Detect which cell encompasses the target text, then output its (X, Y) center coordinate. 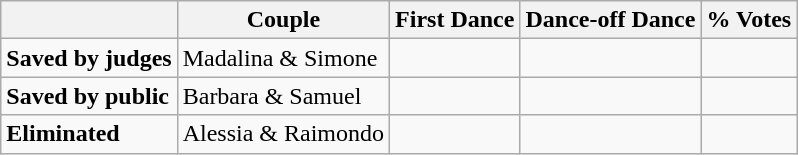
Saved by judges (89, 58)
Saved by public (89, 96)
Couple (283, 20)
Eliminated (89, 134)
Barbara & Samuel (283, 96)
Madalina & Simone (283, 58)
First Dance (455, 20)
% Votes (749, 20)
Alessia & Raimondo (283, 134)
Dance-off Dance (610, 20)
